Locate the cell with the specified text and output its (x, y) center coordinate. 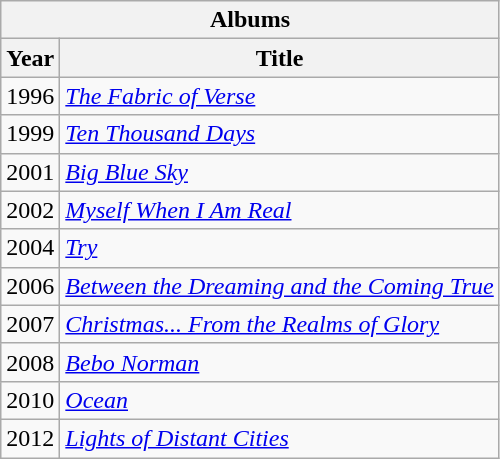
Bebo Norman (280, 362)
2006 (30, 286)
Ten Thousand Days (280, 134)
2007 (30, 324)
Myself When I Am Real (280, 210)
Ocean (280, 400)
Christmas... From the Realms of Glory (280, 324)
2004 (30, 248)
1996 (30, 96)
Try (280, 248)
1999 (30, 134)
Big Blue Sky (280, 172)
2002 (30, 210)
Title (280, 58)
Between the Dreaming and the Coming True (280, 286)
2012 (30, 438)
2008 (30, 362)
2010 (30, 400)
Lights of Distant Cities (280, 438)
Year (30, 58)
2001 (30, 172)
Albums (250, 20)
The Fabric of Verse (280, 96)
